Find where the given text appears and provide that cell's center as (X, Y) coordinate. 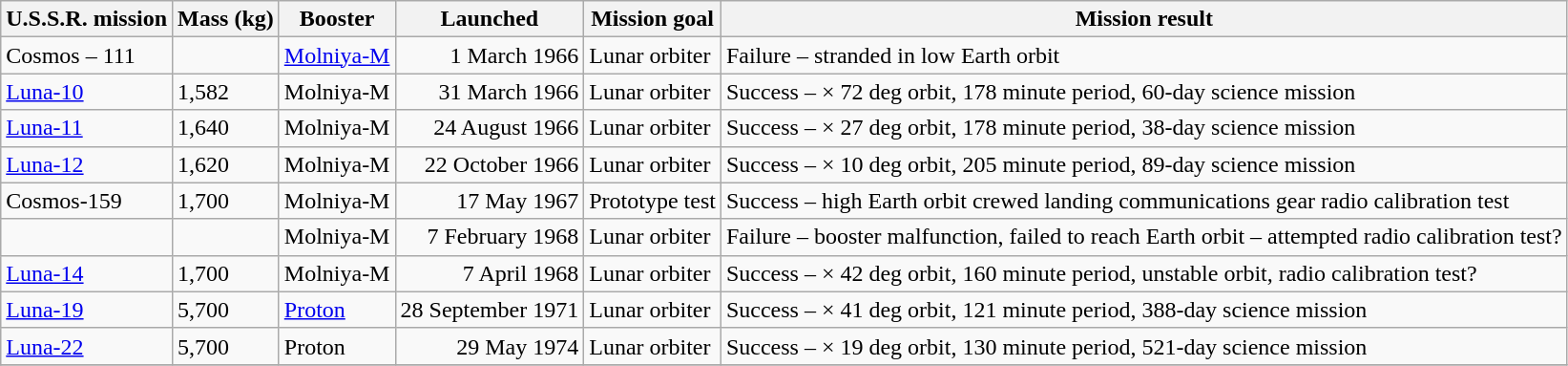
31 March 1966 (490, 92)
Mission result (1143, 19)
Mission goal (653, 19)
Success – × 72 deg orbit, 178 minute period, 60-day science mission (1143, 92)
Success – high Earth orbit crewed landing communications gear radio calibration test (1143, 201)
24 August 1966 (490, 128)
U.S.S.R. mission (87, 19)
7 April 1968 (490, 273)
1,620 (226, 164)
Launched (490, 19)
29 May 1974 (490, 346)
Success – × 41 deg orbit, 121 minute period, 388-day science mission (1143, 310)
Success – × 10 deg orbit, 205 minute period, 89-day science mission (1143, 164)
Luna-19 (87, 310)
Luna-11 (87, 128)
Cosmos-159 (87, 201)
Luna-12 (87, 164)
Luna-10 (87, 92)
Success – × 42 deg orbit, 160 minute period, unstable orbit, radio calibration test? (1143, 273)
22 October 1966 (490, 164)
Prototype test (653, 201)
7 February 1968 (490, 237)
Failure – booster malfunction, failed to reach Earth orbit – attempted radio calibration test? (1143, 237)
1,640 (226, 128)
Luna-14 (87, 273)
Luna-22 (87, 346)
Mass (kg) (226, 19)
17 May 1967 (490, 201)
Failure – stranded in low Earth orbit (1143, 55)
1,582 (226, 92)
Booster (337, 19)
28 September 1971 (490, 310)
Success – × 19 deg orbit, 130 minute period, 521-day science mission (1143, 346)
Success – × 27 deg orbit, 178 minute period, 38-day science mission (1143, 128)
1 March 1966 (490, 55)
Cosmos – 111 (87, 55)
